Identify which cell holds the provided text, then report its [X, Y] central coordinate. 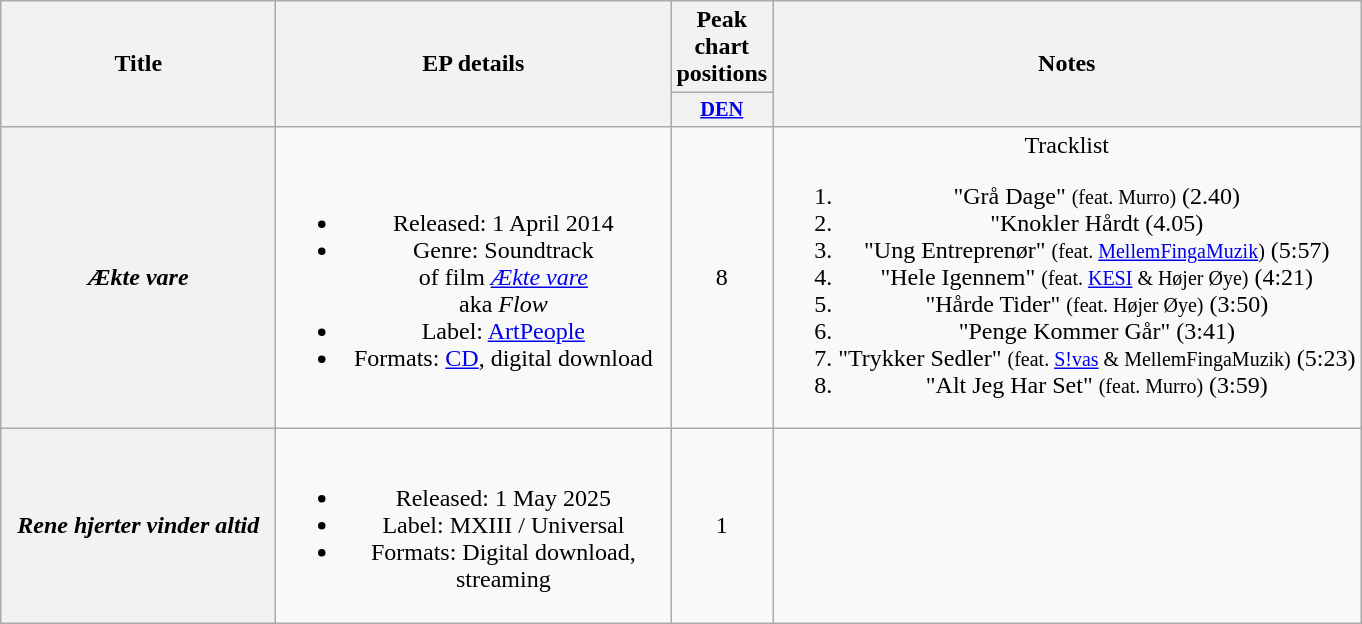
Rene hjerter vinder altid [138, 526]
Title [138, 64]
EP details [474, 64]
Ækte vare [138, 277]
Peak chart positions [722, 47]
Released: 1 April 2014Genre: Soundtrack of film Ækte vare aka FlowLabel: ArtPeopleFormats: CD, digital download [474, 277]
Released: 1 May 2025Label: MXIII / UniversalFormats: Digital download, streaming [474, 526]
Notes [1067, 64]
1 [722, 526]
DEN [722, 110]
8 [722, 277]
